Pinpoint the cell where the given text exists, returning its (x, y) midpoint coordinate. 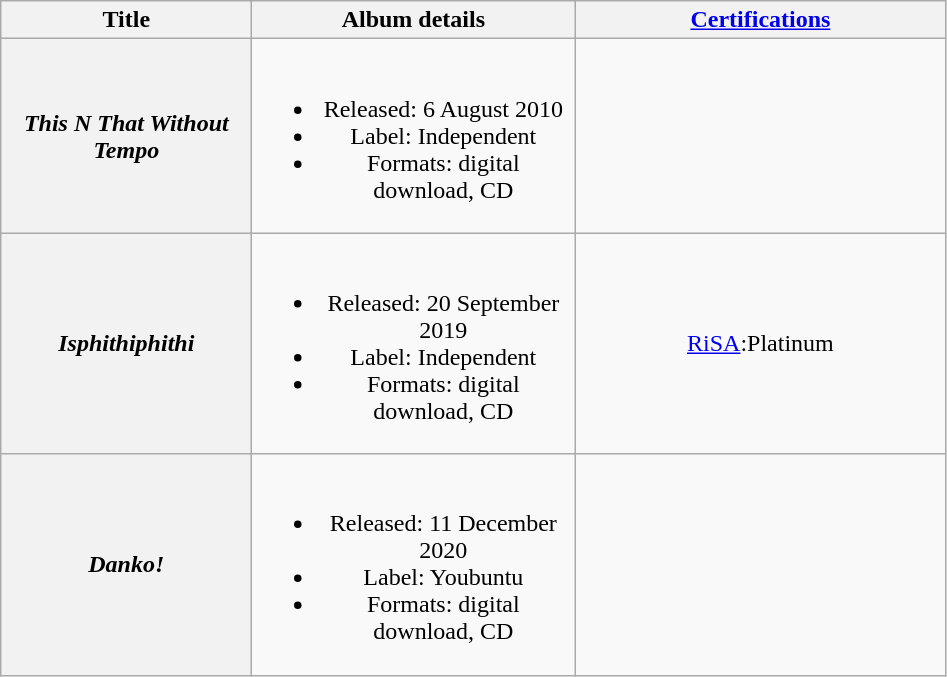
Title (126, 20)
Danko! (126, 564)
Released: 6 August 2010Label: IndependentFormats: digital download, CD (414, 136)
Released: 20 September 2019Label: IndependentFormats: digital download, CD (414, 344)
Album details (414, 20)
RiSA:Platinum (760, 344)
Released: 11 December 2020Label: YoubuntuFormats: digital download, CD (414, 564)
This N That Without Tempo (126, 136)
Isphithiphithi (126, 344)
Certifications (760, 20)
